Capture the cell that displays the provided text and extract its [X, Y] central coordinate. 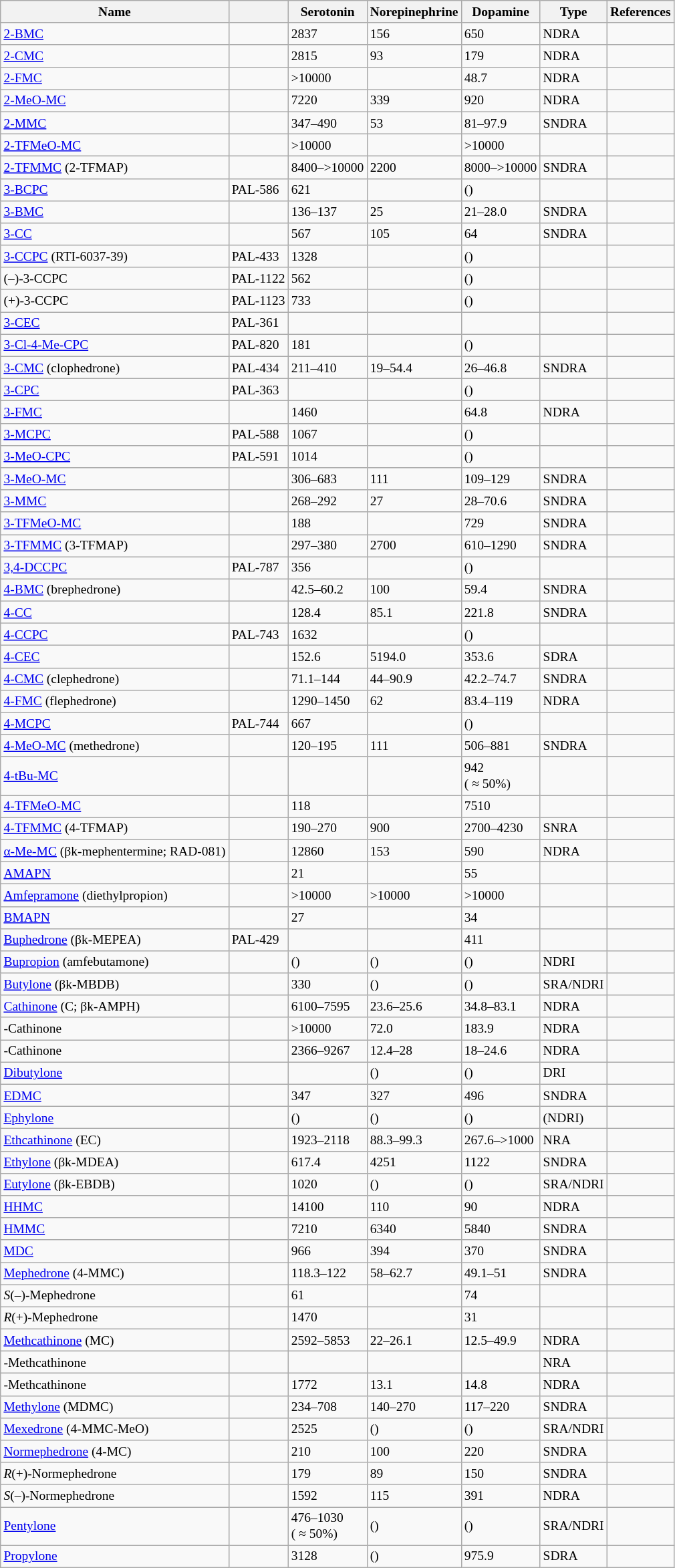
85.1 [414, 612]
90 [501, 1207]
PAL-591 [258, 456]
120–195 [327, 746]
1020 [327, 1184]
88.3–99.3 [414, 1140]
621 [327, 190]
Methylone (MDMC) [115, 1406]
1592 [327, 1496]
3-CPC [115, 390]
14100 [327, 1207]
PAL-586 [258, 190]
S(–)-Normephedrone [115, 1496]
5194.0 [414, 656]
PAL-743 [258, 635]
12.5–49.9 [501, 1339]
α-Me-MC (βk-mephentermine; RAD-081) [115, 850]
NDRI [573, 962]
R(+)-Mephedrone [115, 1318]
14.8 [501, 1385]
4-tBu-MC [115, 775]
3-CEC [115, 323]
PAL-434 [258, 368]
Ephylone [115, 1118]
2-TFMeO-MC [115, 144]
4-BMC (brephedrone) [115, 590]
31 [501, 1318]
55 [501, 873]
1067 [327, 434]
3-TFMeO-MC [115, 523]
327 [414, 1095]
610–1290 [501, 545]
12.4–28 [414, 1051]
733 [327, 301]
2837 [327, 33]
PAL-363 [258, 390]
72.0 [414, 1028]
DRI [573, 1073]
347 [327, 1095]
Methcathinone (MC) [115, 1339]
339 [414, 100]
221.8 [501, 612]
(+)-3-CCPC [115, 301]
4-MeO-MC (methedrone) [115, 746]
1923–2118 [327, 1140]
PAL-820 [258, 345]
370 [501, 1251]
AMAPN [115, 873]
Bupropion (amfebutamone) [115, 962]
(–)-3-CCPC [115, 278]
3-TFMMC (3-TFMAP) [115, 545]
BMAPN [115, 917]
Butylone (βk-MBDB) [115, 984]
4-TFMeO-MC [115, 806]
975.9 [501, 1556]
89 [414, 1473]
1772 [327, 1385]
49.1–51 [501, 1273]
3-MCPC [115, 434]
1290–1450 [327, 700]
2366–9267 [327, 1051]
Propylone [115, 1556]
Normephedrone (4-MC) [115, 1452]
28–70.6 [501, 501]
Amfepramone (diethylpropion) [115, 896]
4-TFMMC (4-TFMAP) [115, 829]
3-FMC [115, 412]
18–24.6 [501, 1051]
7210 [327, 1228]
71.1–144 [327, 679]
Ethcathinone (EC) [115, 1140]
966 [327, 1251]
506–881 [501, 746]
19–54.4 [414, 368]
74 [501, 1295]
110 [414, 1207]
7510 [501, 806]
PAL-1123 [258, 301]
220 [501, 1452]
Buphedrone (βk-MEPEA) [115, 940]
PAL-433 [258, 257]
3128 [327, 1556]
190–270 [327, 829]
8000–>10000 [501, 167]
3-CCPC (RTI-6037-39) [115, 257]
Cathinone (C; βk-AMPH) [115, 1007]
3-BCPC [115, 190]
Ethylone (βk-MDEA) [115, 1162]
HMMC [115, 1228]
3-BMC [115, 211]
115 [414, 1496]
13.1 [414, 1385]
References [640, 12]
667 [327, 723]
Dibutylone [115, 1073]
81–97.9 [501, 123]
12860 [327, 850]
353.6 [501, 656]
PAL-361 [258, 323]
2592–5853 [327, 1339]
3-MeO-CPC [115, 456]
150 [501, 1473]
183.9 [501, 1028]
567 [327, 234]
HHMC [115, 1207]
900 [414, 829]
2-FMC [115, 79]
267.6–>1000 [501, 1140]
1122 [501, 1162]
PAL-588 [258, 434]
PAL-429 [258, 940]
2-BMC [115, 33]
268–292 [327, 501]
156 [414, 33]
93 [414, 56]
105 [414, 234]
3-MeO-MC [115, 479]
356 [327, 568]
476–1030( ≈ 50%) [327, 1527]
34 [501, 917]
4-MCPC [115, 723]
1470 [327, 1318]
59.4 [501, 590]
562 [327, 278]
153 [414, 850]
7220 [327, 100]
EDMC [115, 1095]
3-Cl-4-Me-CPC [115, 345]
391 [501, 1496]
61 [327, 1295]
729 [501, 523]
42.2–74.7 [501, 679]
6340 [414, 1228]
2200 [414, 167]
Mephedrone (4-MMC) [115, 1273]
306–683 [327, 479]
48.7 [501, 79]
1632 [327, 635]
44–90.9 [414, 679]
330 [327, 984]
34.8–83.1 [501, 1007]
42.5–60.2 [327, 590]
8400–>10000 [327, 167]
22–26.1 [414, 1339]
26–46.8 [501, 368]
4-FMC (flephedrone) [115, 700]
PAL-1122 [258, 278]
181 [327, 345]
PAL-744 [258, 723]
109–129 [501, 479]
R(+)-Normephedrone [115, 1473]
496 [501, 1095]
62 [414, 700]
1460 [327, 412]
4251 [414, 1162]
2-CMC [115, 56]
Dopamine [501, 12]
2700–4230 [501, 829]
4-CMC (clephedrone) [115, 679]
Serotonin [327, 12]
3-CMC (clophedrone) [115, 368]
4-CC [115, 612]
2-MeO-MC [115, 100]
2700 [414, 545]
118 [327, 806]
PAL-787 [258, 568]
2-TFMMC (2-TFMAP) [115, 167]
SNRA [573, 829]
942 ( ≈ 50%) [501, 775]
3-CC [115, 234]
136–137 [327, 211]
Eutylone (βk-EBDB) [115, 1184]
2525 [327, 1429]
21–28.0 [501, 211]
128.4 [327, 612]
S(–)-Mephedrone [115, 1295]
3,4-DCCPC [115, 568]
58–62.7 [414, 1273]
4-CCPC [115, 635]
234–708 [327, 1406]
(NDRI) [573, 1118]
211–410 [327, 368]
152.6 [327, 656]
650 [501, 33]
1328 [327, 257]
411 [501, 940]
118.3–122 [327, 1273]
64.8 [501, 412]
1014 [327, 456]
188 [327, 523]
23.6–25.6 [414, 1007]
Type [573, 12]
6100–7595 [327, 1007]
21 [327, 873]
347–490 [327, 123]
920 [501, 100]
2815 [327, 56]
5840 [501, 1228]
590 [501, 850]
25 [414, 211]
210 [327, 1452]
3-MMC [115, 501]
4-CEC [115, 656]
2-MMC [115, 123]
617.4 [327, 1162]
Name [115, 12]
Pentylone [115, 1527]
Norepinephrine [414, 12]
297–380 [327, 545]
117–220 [501, 1406]
64 [501, 234]
394 [414, 1251]
Mexedrone (4-MMC-MeO) [115, 1429]
140–270 [414, 1406]
53 [414, 123]
MDC [115, 1251]
83.4–119 [501, 700]
